Scan for the cell matching the given text and deliver its [X, Y] coordinate at center. 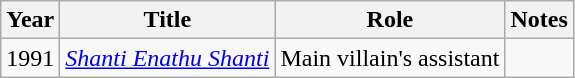
Shanti Enathu Shanti [168, 58]
1991 [30, 58]
Title [168, 20]
Main villain's assistant [390, 58]
Year [30, 20]
Notes [539, 20]
Role [390, 20]
